From the cell containing the given text, extract its center point as [x, y] coordinate. 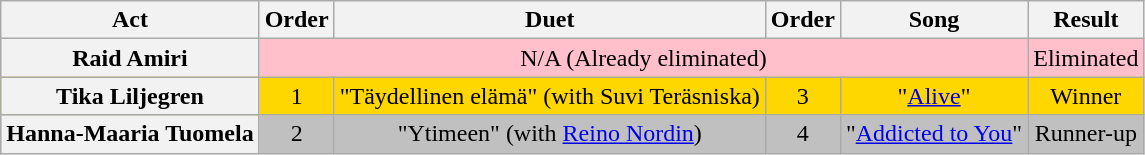
Tika Liljegren [130, 96]
4 [802, 134]
"Ytimeen" (with Reino Nordin) [550, 134]
Act [130, 20]
3 [802, 96]
Duet [550, 20]
Hanna-Maaria Tuomela [130, 134]
Eliminated [1086, 58]
Song [934, 20]
Runner-up [1086, 134]
"Täydellinen elämä" (with Suvi Teräsniska) [550, 96]
Result [1086, 20]
Winner [1086, 96]
"Alive" [934, 96]
Raid Amiri [130, 58]
1 [296, 96]
N/A (Already eliminated) [644, 58]
"Addicted to You" [934, 134]
2 [296, 134]
